Output the [X, Y] coordinate of the center of the cell containing the given text.  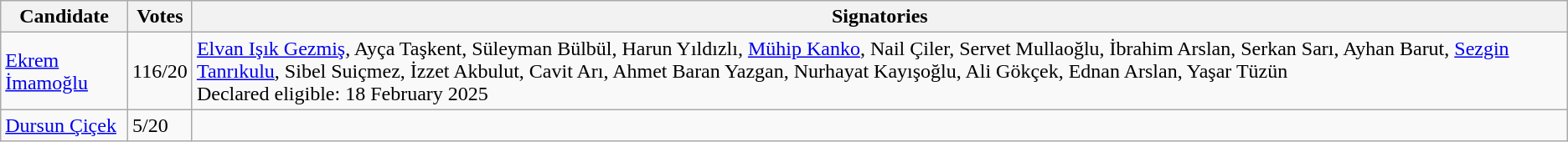
116/20 [161, 71]
Dursun Çiçek [64, 125]
Signatories [879, 17]
Ekrem İmamoğlu [64, 71]
Votes [161, 17]
Candidate [64, 17]
5/20 [161, 125]
